Extract the [X, Y] coordinate from the center of the cell holding the provided text.  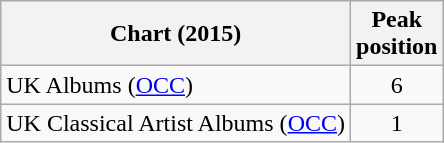
1 [397, 123]
UK Classical Artist Albums (OCC) [176, 123]
Peakposition [397, 34]
UK Albums (OCC) [176, 85]
Chart (2015) [176, 34]
6 [397, 85]
